Provide the [X, Y] coordinate of the cell's center where the given text is located.  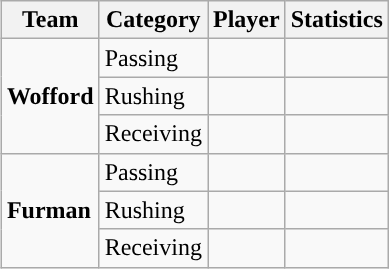
Furman [50, 210]
Wofford [50, 96]
Player [247, 20]
Statistics [336, 20]
Team [50, 20]
Category [153, 20]
